For the text-containing cell, return its midpoint in [X, Y] coordinate format. 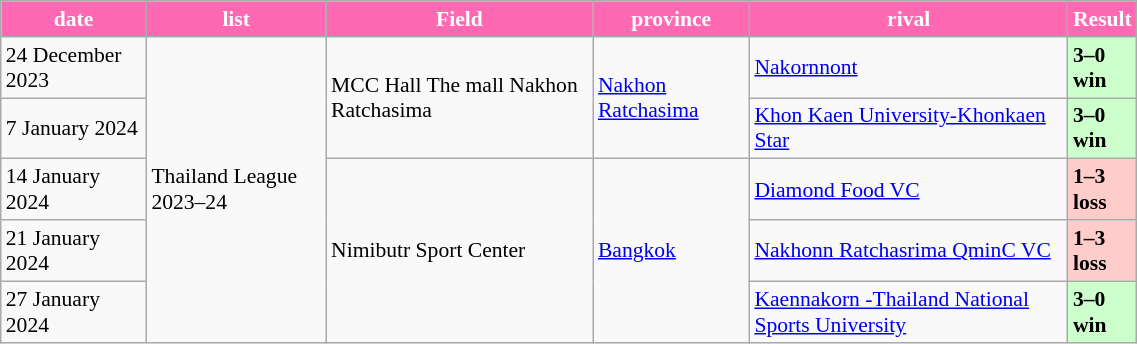
Khon Kaen University-Khonkaen Star [908, 128]
21 January 2024 [74, 250]
MCC Hall The mall Nakhon Ratchasima [460, 98]
27 January 2024 [74, 312]
Diamond Food VC [908, 190]
date [74, 19]
list [236, 19]
Nakhonn Ratchasrima QminC VC [908, 250]
province [671, 19]
24 December 2023 [74, 68]
Nakhon Ratchasima [671, 98]
Nimibutr Sport Center [460, 250]
Field [460, 19]
14 January 2024 [74, 190]
7 January 2024 [74, 128]
Nakornnont [908, 68]
Result [1102, 19]
Thailand League 2023–24 [236, 190]
Bangkok [671, 250]
rival [908, 19]
Kaennakorn -Thailand National Sports University [908, 312]
